Return [x, y] of the center of cell containing provided text 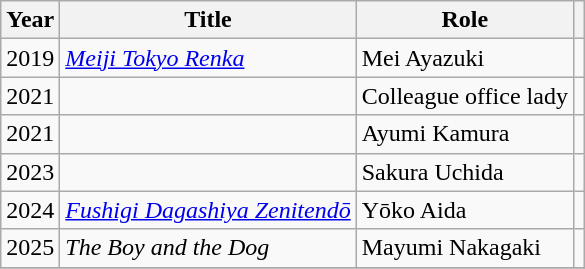
The Boy and the Dog [208, 248]
Colleague office lady [464, 96]
2023 [30, 172]
Fushigi Dagashiya Zenitendō [208, 210]
Title [208, 20]
Ayumi Kamura [464, 134]
Mei Ayazuki [464, 58]
Mayumi Nakagaki [464, 248]
2024 [30, 210]
Meiji Tokyo Renka [208, 58]
Role [464, 20]
2019 [30, 58]
2025 [30, 248]
Year [30, 20]
Sakura Uchida [464, 172]
Yōko Aida [464, 210]
